Find where the given text appears and provide that cell's center as [X, Y] coordinate. 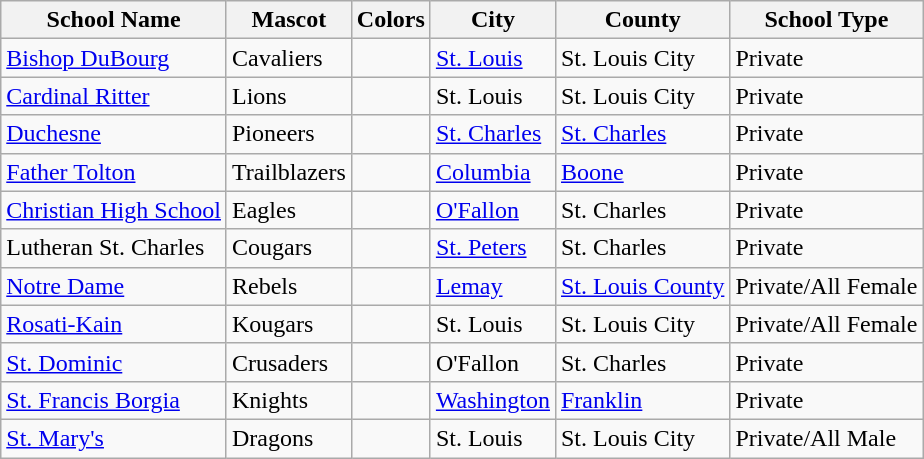
Knights [288, 400]
St. Peters [492, 248]
Boone [642, 172]
Cavaliers [288, 58]
St. Louis County [642, 286]
St. Mary's [114, 438]
Duchesne [114, 134]
Father Tolton [114, 172]
Lemay [492, 286]
School Type [826, 20]
Cougars [288, 248]
Eagles [288, 210]
City [492, 20]
St. Francis Borgia [114, 400]
Lutheran St. Charles [114, 248]
Colors [390, 20]
Christian High School [114, 210]
Crusaders [288, 362]
Cardinal Ritter [114, 96]
Pioneers [288, 134]
School Name [114, 20]
County [642, 20]
Washington [492, 400]
Dragons [288, 438]
Private/All Male [826, 438]
Kougars [288, 324]
Franklin [642, 400]
Rosati-Kain [114, 324]
Columbia [492, 172]
Lions [288, 96]
Bishop DuBourg [114, 58]
Notre Dame [114, 286]
Rebels [288, 286]
St. Dominic [114, 362]
Mascot [288, 20]
Trailblazers [288, 172]
